From the cell containing the given text, extract its center point as [x, y] coordinate. 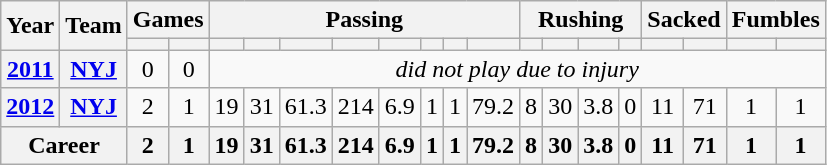
Year [30, 26]
2012 [30, 107]
Rushing [581, 20]
Games [168, 20]
2011 [30, 69]
Fumbles [776, 20]
Career [64, 145]
Team [94, 26]
Passing [364, 20]
did not play due to injury [517, 69]
Sacked [684, 20]
